For the text-containing cell, return its midpoint in (X, Y) coordinate format. 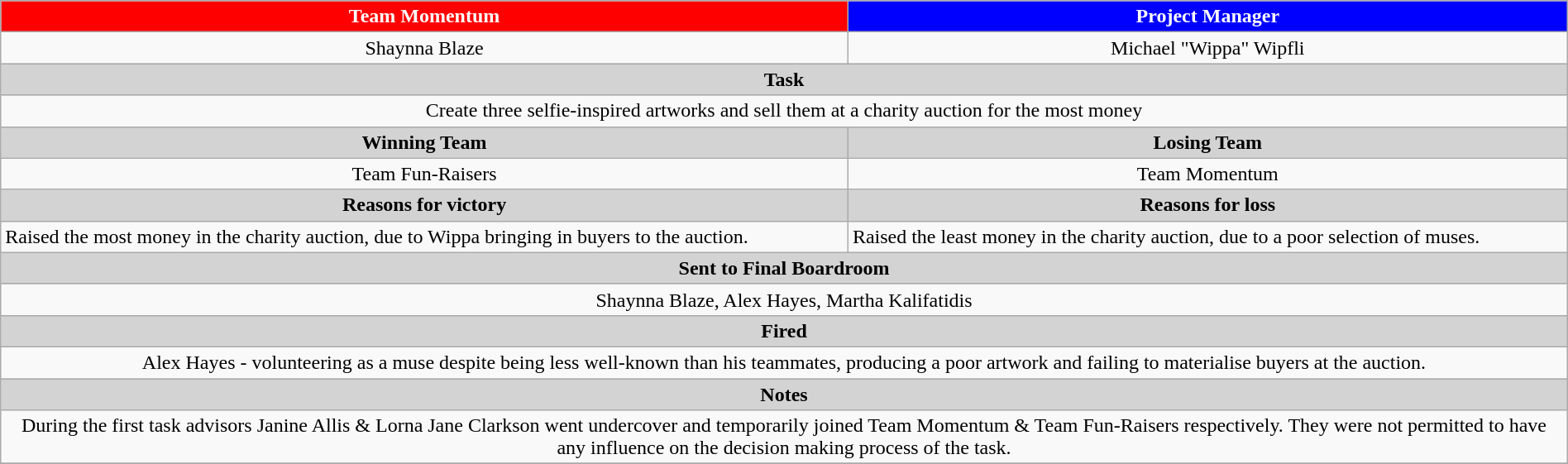
Team Fun-Raisers (425, 174)
Winning Team (425, 142)
Create three selfie-inspired artworks and sell them at a charity auction for the most money (784, 111)
Reasons for victory (425, 205)
Shaynna Blaze, Alex Hayes, Martha Kalifatidis (784, 299)
Sent to Final Boardroom (784, 268)
Raised the least money in the charity auction, due to a poor selection of muses. (1207, 237)
Notes (784, 395)
Task (784, 79)
Shaynna Blaze (425, 48)
Losing Team (1207, 142)
Fired (784, 331)
Project Manager (1207, 17)
Michael "Wippa" Wipfli (1207, 48)
Raised the most money in the charity auction, due to Wippa bringing in buyers to the auction. (425, 237)
Reasons for loss (1207, 205)
